Extract the [X, Y] coordinate from the center of the cell holding the provided text.  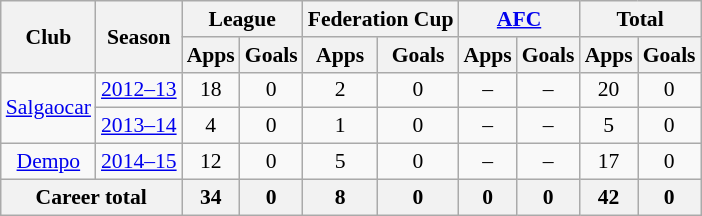
Dempo [48, 162]
2013–14 [139, 126]
42 [609, 197]
Federation Cup [381, 19]
2014–15 [139, 162]
18 [211, 90]
34 [211, 197]
20 [609, 90]
17 [609, 162]
1 [340, 126]
2012–13 [139, 90]
League [242, 19]
Salgaocar [48, 108]
Club [48, 36]
12 [211, 162]
8 [340, 197]
2 [340, 90]
Season [139, 36]
Career total [92, 197]
AFC [520, 19]
4 [211, 126]
Total [640, 19]
